For the text-containing cell, return its midpoint in (X, Y) coordinate format. 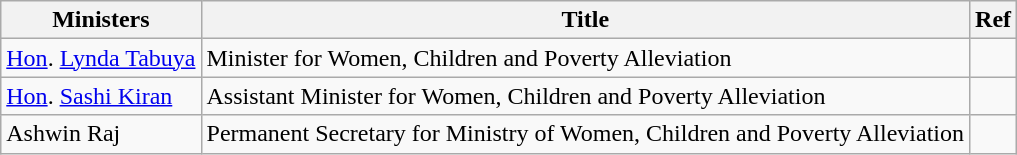
Ref (994, 20)
Hon. Lynda Tabuya (101, 58)
Hon. Sashi Kiran (101, 96)
Title (586, 20)
Ashwin Raj (101, 134)
Assistant Minister for Women, Children and Poverty Alleviation (586, 96)
Minister for Women, Children and Poverty Alleviation (586, 58)
Ministers (101, 20)
Permanent Secretary for Ministry of Women, Children and Poverty Alleviation (586, 134)
